Output the [x, y] coordinate of the center of the cell containing the given text.  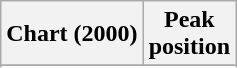
Chart (2000) [72, 34]
Peakposition [189, 34]
